From the cell containing the given text, extract its center point as (x, y) coordinate. 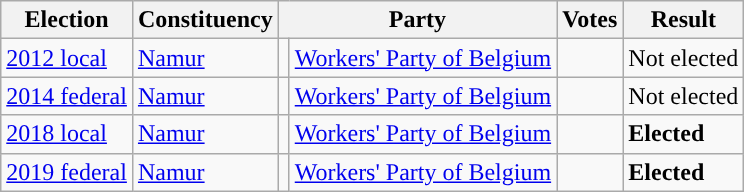
2019 federal (67, 172)
Constituency (205, 20)
2014 federal (67, 96)
2018 local (67, 134)
Result (684, 20)
Party (417, 20)
Votes (590, 20)
2012 local (67, 58)
Election (67, 20)
